Detect which cell encompasses the target text, then output its [X, Y] center coordinate. 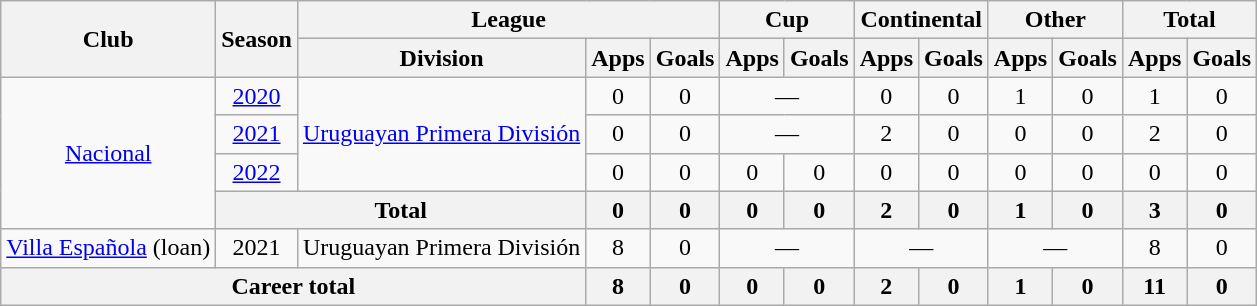
Nacional [108, 153]
Other [1055, 20]
League [508, 20]
Division [441, 58]
Continental [921, 20]
Club [108, 39]
Villa Española (loan) [108, 248]
3 [1154, 210]
Cup [787, 20]
11 [1154, 286]
2022 [257, 172]
Career total [294, 286]
Season [257, 39]
2020 [257, 96]
